Return [X, Y] of the center of cell containing provided text 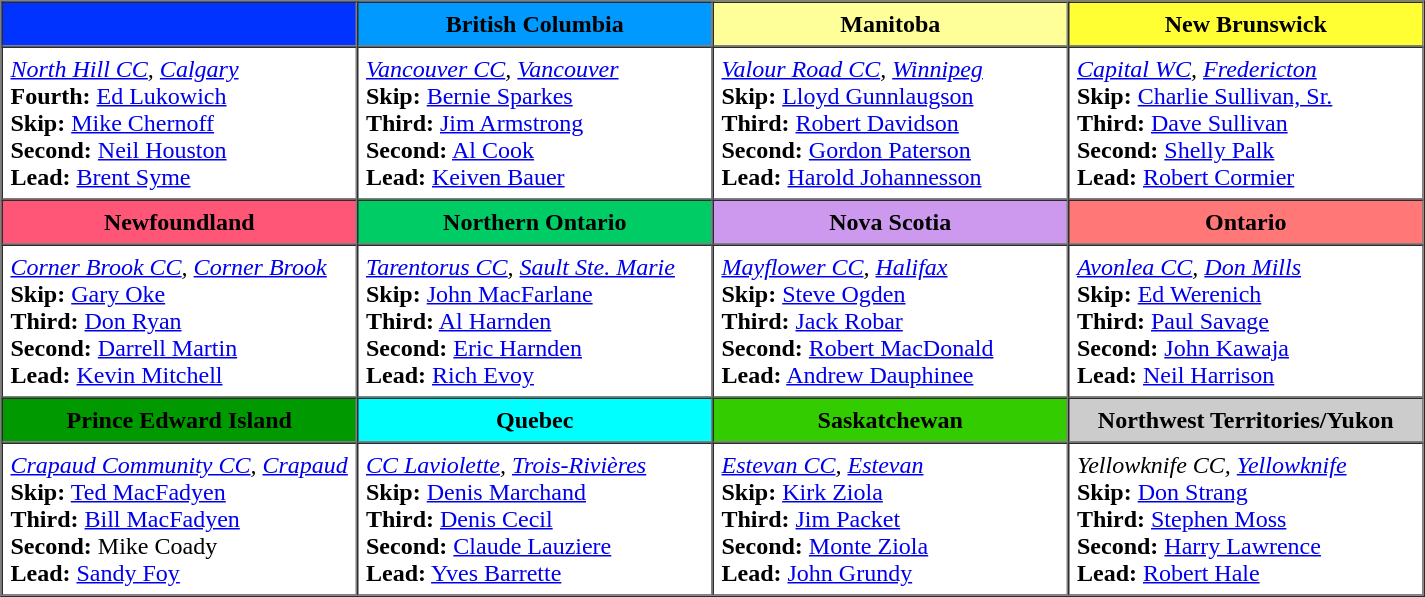
CC Laviolette, Trois-RivièresSkip: Denis Marchand Third: Denis Cecil Second: Claude Lauziere Lead: Yves Barrette [535, 518]
Estevan CC, EstevanSkip: Kirk Ziola Third: Jim Packet Second: Monte Ziola Lead: John Grundy [890, 518]
Northern Ontario [535, 222]
Prince Edward Island [180, 420]
Quebec [535, 420]
Vancouver CC, VancouverSkip: Bernie Sparkes Third: Jim Armstrong Second: Al Cook Lead: Keiven Bauer [535, 122]
Yellowknife CC, YellowknifeSkip: Don Strang Third: Stephen Moss Second: Harry Lawrence Lead: Robert Hale [1246, 518]
New Brunswick [1246, 24]
Ontario [1246, 222]
Avonlea CC, Don MillsSkip: Ed Werenich Third: Paul Savage Second: John Kawaja Lead: Neil Harrison [1246, 320]
British Columbia [535, 24]
Manitoba [890, 24]
Saskatchewan [890, 420]
Newfoundland [180, 222]
Capital WC, FrederictonSkip: Charlie Sullivan, Sr. Third: Dave Sullivan Second: Shelly Palk Lead: Robert Cormier [1246, 122]
Tarentorus CC, Sault Ste. MarieSkip: John MacFarlane Third: Al Harnden Second: Eric Harnden Lead: Rich Evoy [535, 320]
Northwest Territories/Yukon [1246, 420]
Valour Road CC, WinnipegSkip: Lloyd Gunnlaugson Third: Robert Davidson Second: Gordon Paterson Lead: Harold Johannesson [890, 122]
North Hill CC, CalgaryFourth: Ed Lukowich Skip: Mike Chernoff Second: Neil Houston Lead: Brent Syme [180, 122]
Nova Scotia [890, 222]
Mayflower CC, HalifaxSkip: Steve Ogden Third: Jack Robar Second: Robert MacDonald Lead: Andrew Dauphinee [890, 320]
Corner Brook CC, Corner BrookSkip: Gary Oke Third: Don Ryan Second: Darrell Martin Lead: Kevin Mitchell [180, 320]
Crapaud Community CC, CrapaudSkip: Ted MacFadyen Third: Bill MacFadyen Second: Mike Coady Lead: Sandy Foy [180, 518]
